Return the (X, Y) coordinate for the center point of the cell that contains the specified text.  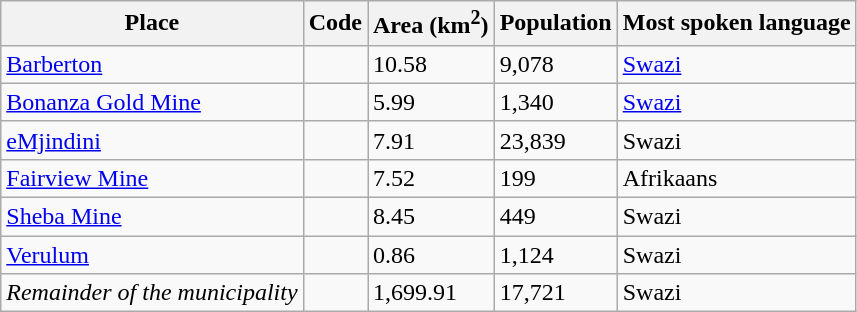
10.58 (432, 64)
1,340 (556, 102)
Sheba Mine (152, 217)
Area (km2) (432, 24)
5.99 (432, 102)
Bonanza Gold Mine (152, 102)
199 (556, 178)
Afrikaans (736, 178)
Code (335, 24)
23,839 (556, 140)
Place (152, 24)
9,078 (556, 64)
7.52 (432, 178)
Verulum (152, 255)
Population (556, 24)
eMjindini (152, 140)
7.91 (432, 140)
Most spoken language (736, 24)
8.45 (432, 217)
Fairview Mine (152, 178)
0.86 (432, 255)
449 (556, 217)
Barberton (152, 64)
17,721 (556, 293)
Remainder of the municipality (152, 293)
1,699.91 (432, 293)
1,124 (556, 255)
